For the text-containing cell, return its midpoint in (x, y) coordinate format. 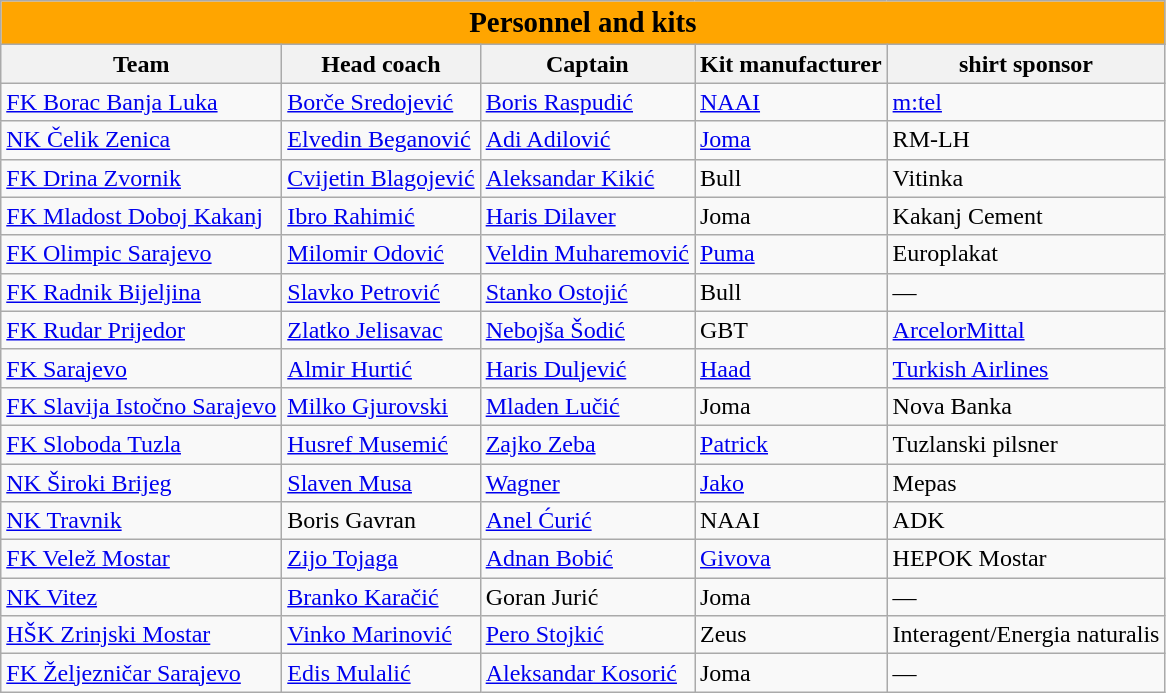
Personnel and kits (583, 23)
GBT (790, 330)
Ibro Rahimić (381, 216)
Aleksandar Kikić (587, 178)
Nova Banka (1026, 406)
Mladen Lučić (587, 406)
Cvijetin Blagojević (381, 178)
Zajko Zeba (587, 444)
Europlakat (1026, 254)
Boris Raspudić (587, 102)
NK Čelik Zenica (142, 140)
FK Slavija Istočno Sarajevo (142, 406)
Haad (790, 368)
Patrick (790, 444)
FK Rudar Prijedor (142, 330)
FK Sloboda Tuzla (142, 444)
Captain (587, 64)
Turkish Airlines (1026, 368)
Mepas (1026, 483)
FK Radnik Bijeljina (142, 292)
Interagent/Energia naturalis (1026, 635)
Adi Adilović (587, 140)
Wagner (587, 483)
Elvedin Beganović (381, 140)
Jako (790, 483)
Slavko Petrović (381, 292)
Almir Hurtić (381, 368)
Kakanj Cement (1026, 216)
m:tel (1026, 102)
Tuzlanski pilsner (1026, 444)
Haris Dilaver (587, 216)
Stanko Ostojić (587, 292)
Edis Mulalić (381, 673)
Givova (790, 559)
Husref Musemić (381, 444)
Milomir Odović (381, 254)
Zeus (790, 635)
ArcelorMittal (1026, 330)
FK Željezničar Sarajevo (142, 673)
NK Široki Brijeg (142, 483)
Vitinka (1026, 178)
Nebojša Šodić (587, 330)
Anel Ćurić (587, 521)
HŠK Zrinjski Mostar (142, 635)
Pero Stojkić (587, 635)
Milko Gjurovski (381, 406)
FK Drina Zvornik (142, 178)
Veldin Muharemović (587, 254)
Borče Sredojević (381, 102)
Boris Gavran (381, 521)
FK Sarajevo (142, 368)
FK Mladost Doboj Kakanj (142, 216)
Adnan Bobić (587, 559)
Head coach (381, 64)
Vinko Marinović (381, 635)
Puma (790, 254)
Branko Karačić (381, 597)
shirt sponsor (1026, 64)
Aleksandar Kosorić (587, 673)
FK Borac Banja Luka (142, 102)
RM-LH (1026, 140)
FK Velež Mostar (142, 559)
ADK (1026, 521)
Zijo Tojaga (381, 559)
FK Olimpic Sarajevo (142, 254)
NK Vitez (142, 597)
Goran Jurić (587, 597)
NK Travnik (142, 521)
Haris Duljević (587, 368)
Zlatko Jelisavac (381, 330)
HEPOK Mostar (1026, 559)
Kit manufacturer (790, 64)
Team (142, 64)
Slaven Musa (381, 483)
